Return the [x, y] coordinate for the center point of the cell that contains the specified text.  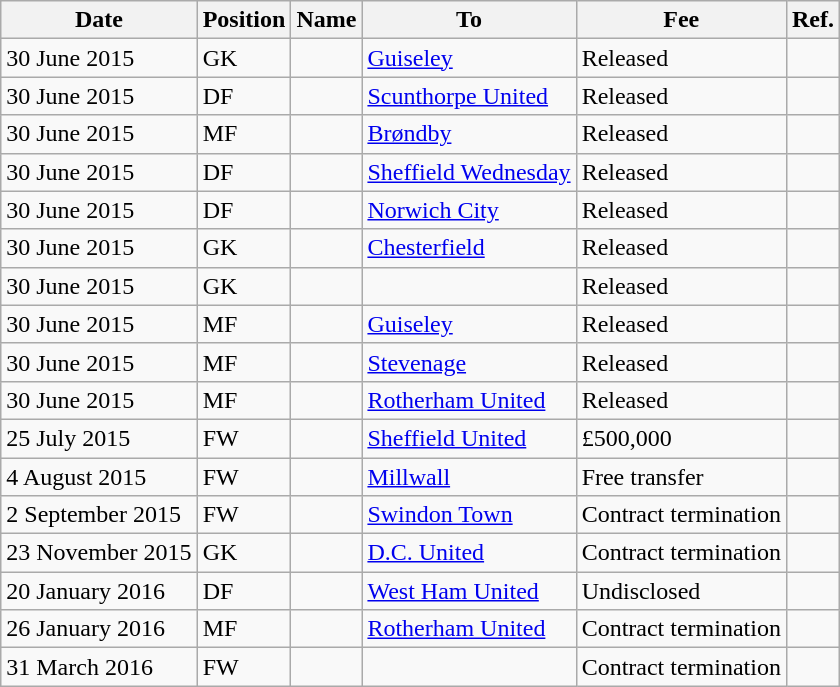
Sheffield United [469, 438]
31 March 2016 [99, 667]
Undisclosed [681, 591]
Norwich City [469, 210]
Ref. [812, 20]
Sheffield Wednesday [469, 172]
4 August 2015 [99, 477]
Fee [681, 20]
£500,000 [681, 438]
Chesterfield [469, 248]
D.C. United [469, 553]
Swindon Town [469, 515]
Date [99, 20]
Free transfer [681, 477]
25 July 2015 [99, 438]
West Ham United [469, 591]
Scunthorpe United [469, 96]
Name [326, 20]
Stevenage [469, 362]
2 September 2015 [99, 515]
Millwall [469, 477]
To [469, 20]
23 November 2015 [99, 553]
Position [244, 20]
Brøndby [469, 134]
20 January 2016 [99, 591]
26 January 2016 [99, 629]
